Return (X, Y) of the center of cell containing provided text 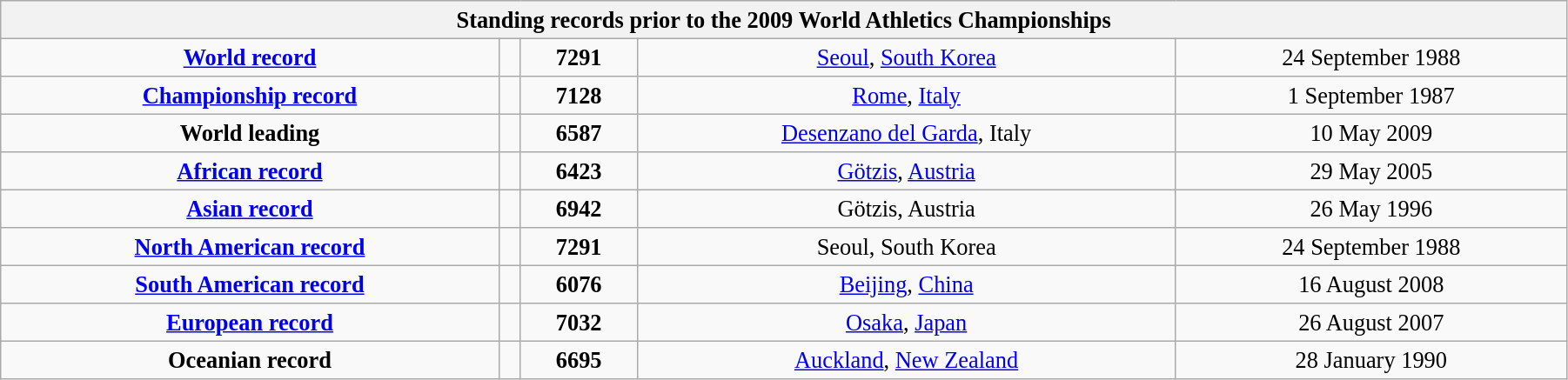
6695 (579, 360)
6423 (579, 171)
6587 (579, 133)
26 May 1996 (1371, 209)
World record (251, 57)
Desenzano del Garda, Italy (907, 133)
26 August 2007 (1371, 323)
16 August 2008 (1371, 284)
Auckland, New Zealand (907, 360)
African record (251, 171)
Rome, Italy (907, 95)
28 January 1990 (1371, 360)
7032 (579, 323)
Asian record (251, 209)
7128 (579, 95)
Beijing, China (907, 284)
South American record (251, 284)
Standing records prior to the 2009 World Athletics Championships (784, 19)
World leading (251, 133)
29 May 2005 (1371, 171)
1 September 1987 (1371, 95)
6076 (579, 284)
10 May 2009 (1371, 133)
Osaka, Japan (907, 323)
Oceanian record (251, 360)
6942 (579, 209)
North American record (251, 247)
Championship record (251, 95)
European record (251, 323)
